Provide the (x, y) coordinate of the cell's center where the given text is located.  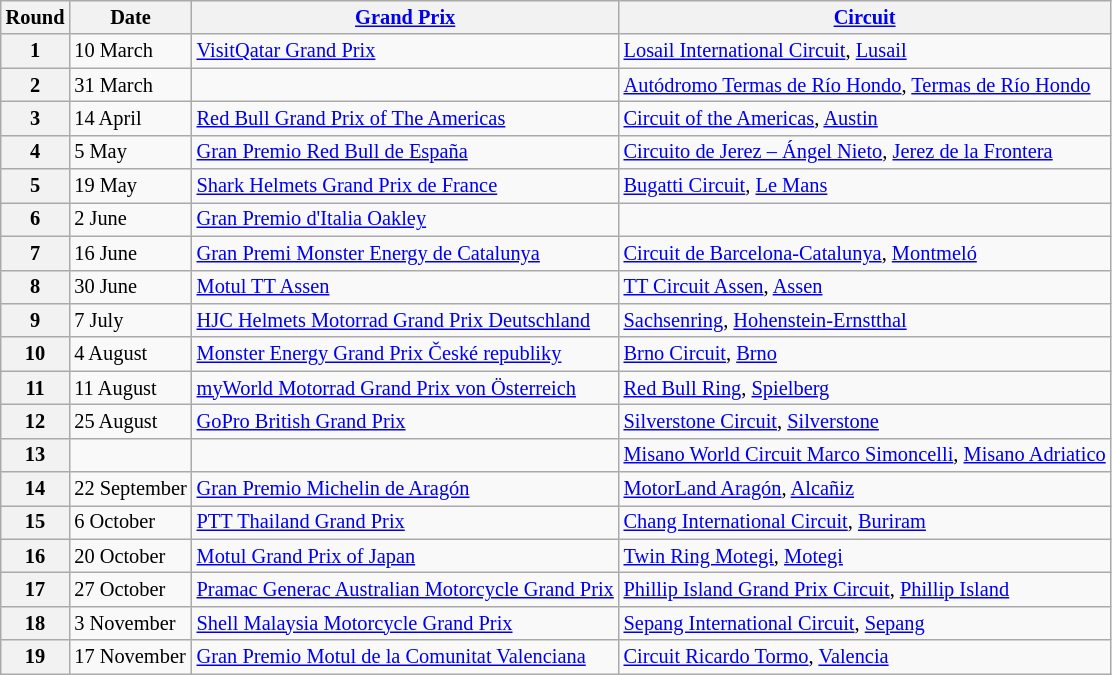
Misano World Circuit Marco Simoncelli, Misano Adriatico (865, 455)
Gran Premio Motul de la Comunitat Valenciana (406, 657)
Twin Ring Motegi, Motegi (865, 556)
19 (36, 657)
2 June (130, 219)
Bugatti Circuit, Le Mans (865, 186)
Silverstone Circuit, Silverstone (865, 421)
17 (36, 589)
11 (36, 388)
19 May (130, 186)
10 March (130, 51)
6 (36, 219)
Round (36, 17)
Pramac Generac Australian Motorcycle Grand Prix (406, 589)
13 (36, 455)
18 (36, 623)
10 (36, 354)
Circuit de Barcelona-Catalunya, Montmeló (865, 253)
7 (36, 253)
15 (36, 522)
1 (36, 51)
7 July (130, 320)
Motul Grand Prix of Japan (406, 556)
Monster Energy Grand Prix České republiky (406, 354)
Grand Prix (406, 17)
Chang International Circuit, Buriram (865, 522)
22 September (130, 489)
25 August (130, 421)
Date (130, 17)
27 October (130, 589)
9 (36, 320)
17 November (130, 657)
Motul TT Assen (406, 287)
4 (36, 152)
14 April (130, 118)
TT Circuit Assen, Assen (865, 287)
Gran Premio Michelin de Aragón (406, 489)
5 May (130, 152)
Sepang International Circuit, Sepang (865, 623)
Losail International Circuit, Lusail (865, 51)
Gran Premio d'Italia Oakley (406, 219)
14 (36, 489)
6 October (130, 522)
Gran Premi Monster Energy de Catalunya (406, 253)
5 (36, 186)
20 October (130, 556)
8 (36, 287)
Autódromo Termas de Río Hondo, Termas de Río Hondo (865, 85)
PTT Thailand Grand Prix (406, 522)
Brno Circuit, Brno (865, 354)
Red Bull Grand Prix of The Americas (406, 118)
Phillip Island Grand Prix Circuit, Phillip Island (865, 589)
Circuit of the Americas, Austin (865, 118)
16 (36, 556)
3 November (130, 623)
30 June (130, 287)
4 August (130, 354)
3 (36, 118)
Gran Premio Red Bull de España (406, 152)
Red Bull Ring, Spielberg (865, 388)
myWorld Motorrad Grand Prix von Österreich (406, 388)
HJC Helmets Motorrad Grand Prix Deutschland (406, 320)
VisitQatar Grand Prix (406, 51)
Circuit (865, 17)
Shark Helmets Grand Prix de France (406, 186)
Circuito de Jerez – Ángel Nieto, Jerez de la Frontera (865, 152)
2 (36, 85)
Shell Malaysia Motorcycle Grand Prix (406, 623)
Sachsenring, Hohenstein-Ernstthal (865, 320)
12 (36, 421)
11 August (130, 388)
31 March (130, 85)
16 June (130, 253)
GoPro British Grand Prix (406, 421)
MotorLand Aragón, Alcañiz (865, 489)
Circuit Ricardo Tormo, Valencia (865, 657)
